Identify which cell holds the provided text, then report its [X, Y] central coordinate. 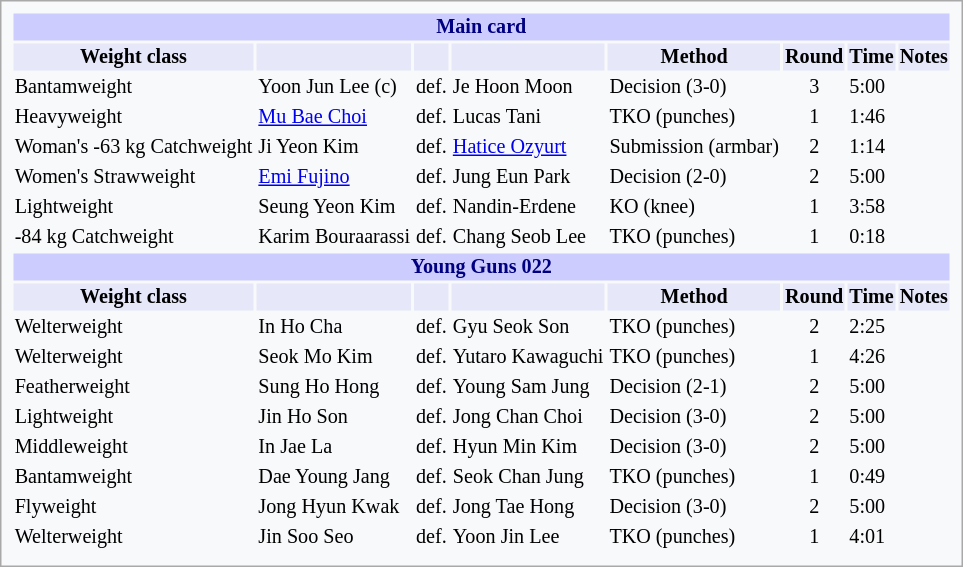
3:58 [872, 206]
Mu Bae Choi [334, 116]
Hyun Min Kim [528, 446]
Submission (armbar) [694, 146]
Seok Chan Jung [528, 476]
Gyu Seok Son [528, 326]
-84 kg Catchweight [134, 236]
Nandin-Erdene [528, 206]
Main card [481, 26]
Young Guns 022 [481, 266]
Je Hoon Moon [528, 86]
4:26 [872, 356]
In Ho Cha [334, 326]
Seok Mo Kim [334, 356]
0:18 [872, 236]
Karim Bouraarassi [334, 236]
Women's Strawweight [134, 176]
0:49 [872, 476]
KO (knee) [694, 206]
Decision (2-0) [694, 176]
1:46 [872, 116]
Yoon Jun Lee (c) [334, 86]
4:01 [872, 536]
Featherweight [134, 386]
Flyweight [134, 506]
Dae Young Jang [334, 476]
Yutaro Kawaguchi [528, 356]
In Jae La [334, 446]
Chang Seob Lee [528, 236]
Jin Ho Son [334, 416]
Jin Soo Seo [334, 536]
Seung Yeon Kim [334, 206]
Yoon Jin Lee [528, 536]
Jong Chan Choi [528, 416]
Sung Ho Hong [334, 386]
Heavyweight [134, 116]
Decision (2-1) [694, 386]
Middleweight [134, 446]
2:25 [872, 326]
Woman's -63 kg Catchweight [134, 146]
3 [814, 86]
Jong Hyun Kwak [334, 506]
Ji Yeon Kim [334, 146]
Jong Tae Hong [528, 506]
Hatice Ozyurt [528, 146]
Lucas Tani [528, 116]
1:14 [872, 146]
Jung Eun Park [528, 176]
Young Sam Jung [528, 386]
Emi Fujino [334, 176]
